Find where the given text appears and provide that cell's center as [x, y] coordinate. 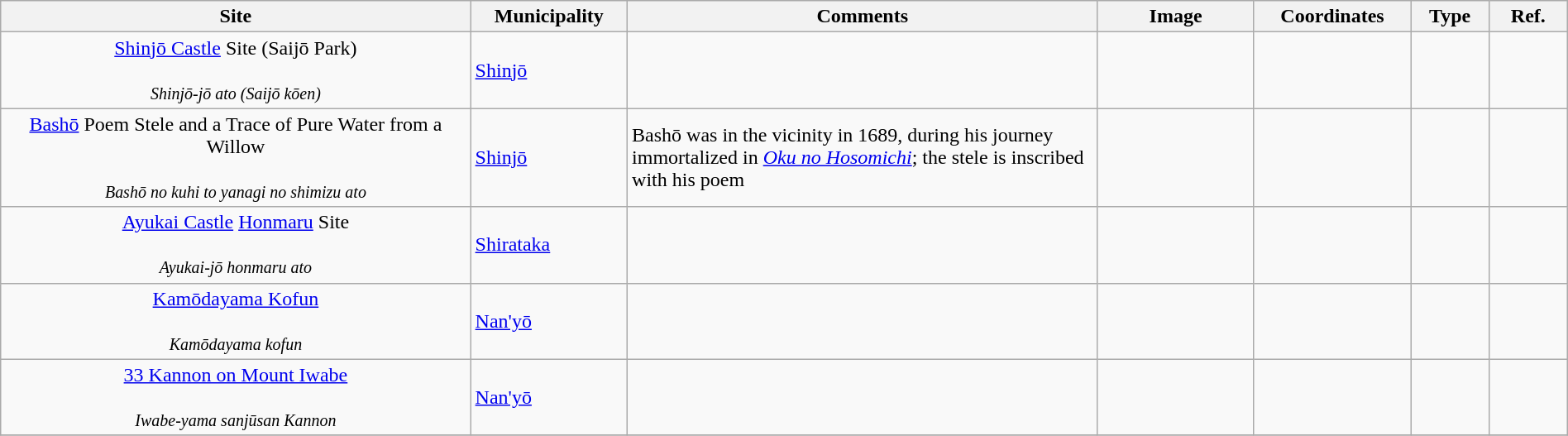
33 Kannon on Mount IwabeIwabe-yama sanjūsan Kannon [236, 397]
Comments [863, 17]
Kamōdayama KofunKamōdayama kofun [236, 321]
Bashō Poem Stele and a Trace of Pure Water from a WillowBashō no kuhi to yanagi no shimizu ato [236, 157]
Shirataka [549, 245]
Shinjō Castle Site (Saijō Park)Shinjō-jō ato (Saijō kōen) [236, 70]
Municipality [549, 17]
Ref. [1528, 17]
Site [236, 17]
Type [1451, 17]
Coordinates [1331, 17]
Bashō was in the vicinity in 1689, during his journey immortalized in Oku no Hosomichi; the stele is inscribed with his poem [863, 157]
Ayukai Castle Honmaru SiteAyukai-jō honmaru ato [236, 245]
Image [1176, 17]
